Provide the [X, Y] coordinate of the cell's center where the given text is located.  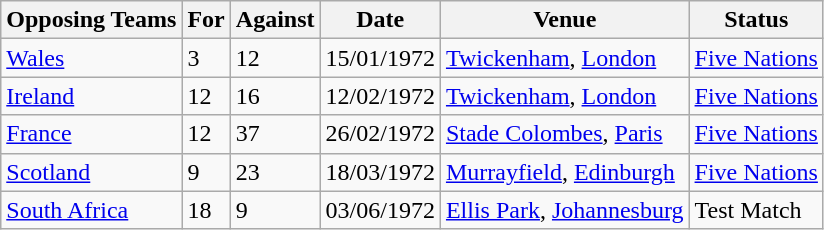
16 [275, 96]
Murrayfield, Edinburgh [564, 172]
Scotland [92, 172]
Wales [92, 58]
Ellis Park, Johannesburg [564, 210]
15/01/1972 [380, 58]
23 [275, 172]
Date [380, 20]
Status [756, 20]
18/03/1972 [380, 172]
For [206, 20]
Against [275, 20]
France [92, 134]
Stade Colombes, Paris [564, 134]
18 [206, 210]
3 [206, 58]
37 [275, 134]
Ireland [92, 96]
26/02/1972 [380, 134]
12/02/1972 [380, 96]
03/06/1972 [380, 210]
Test Match [756, 210]
Opposing Teams [92, 20]
South Africa [92, 210]
Venue [564, 20]
